Provide the (x, y) coordinate of the cell's center where the given text is located.  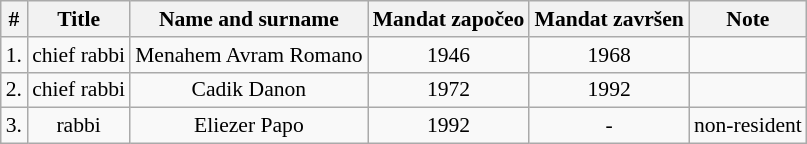
Title (78, 19)
1968 (608, 55)
1946 (449, 55)
Menahem Avram Romano (249, 55)
rabbi (78, 126)
Mandat završen (608, 19)
# (14, 19)
Cadik Danon (249, 90)
Name and surname (249, 19)
non-resident (748, 126)
1972 (449, 90)
Note (748, 19)
- (608, 126)
Mandat započeo (449, 19)
2. (14, 90)
3. (14, 126)
Eliezer Papo (249, 126)
1. (14, 55)
